Capture the cell that displays the provided text and extract its (X, Y) central coordinate. 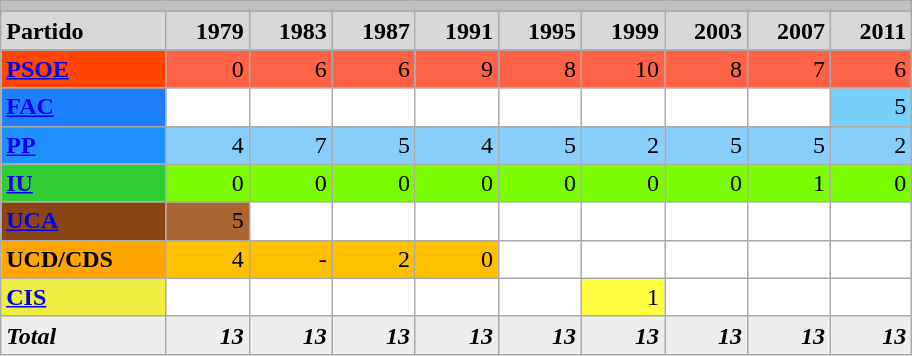
- (290, 259)
9 (456, 69)
1979 (208, 31)
1987 (374, 31)
1999 (622, 31)
IU (84, 183)
10 (622, 69)
1991 (456, 31)
1983 (290, 31)
FAC (84, 107)
UCA (84, 221)
1995 (540, 31)
Total (84, 335)
2007 (790, 31)
2011 (872, 31)
PP (84, 145)
Partido (84, 31)
2003 (706, 31)
CIS (84, 297)
UCD/CDS (84, 259)
PSOE (84, 69)
